Locate the cell with the specified text and output its (x, y) center coordinate. 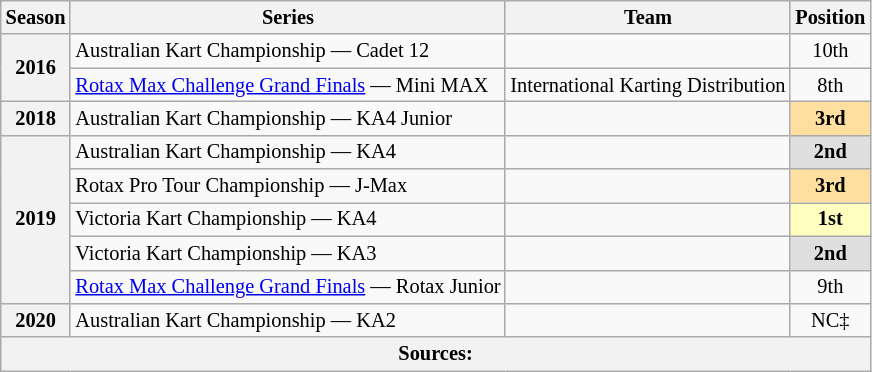
Rotax Max Challenge Grand Finals — Rotax Junior (288, 287)
Rotax Pro Tour Championship — J-Max (288, 186)
NC‡ (830, 320)
Victoria Kart Championship — KA4 (288, 219)
Australian Kart Championship — KA4 Junior (288, 118)
Victoria Kart Championship — KA3 (288, 253)
2020 (36, 320)
Australian Kart Championship — KA2 (288, 320)
Position (830, 17)
2018 (36, 118)
9th (830, 287)
10th (830, 51)
Series (288, 17)
Team (648, 17)
1st (830, 219)
2019 (36, 219)
Australian Kart Championship — KA4 (288, 152)
8th (830, 85)
Sources: (436, 354)
Rotax Max Challenge Grand Finals — Mini MAX (288, 85)
Australian Kart Championship — Cadet 12 (288, 51)
2016 (36, 68)
Season (36, 17)
International Karting Distribution (648, 85)
